Output the [x, y] coordinate of the center of the cell containing the given text.  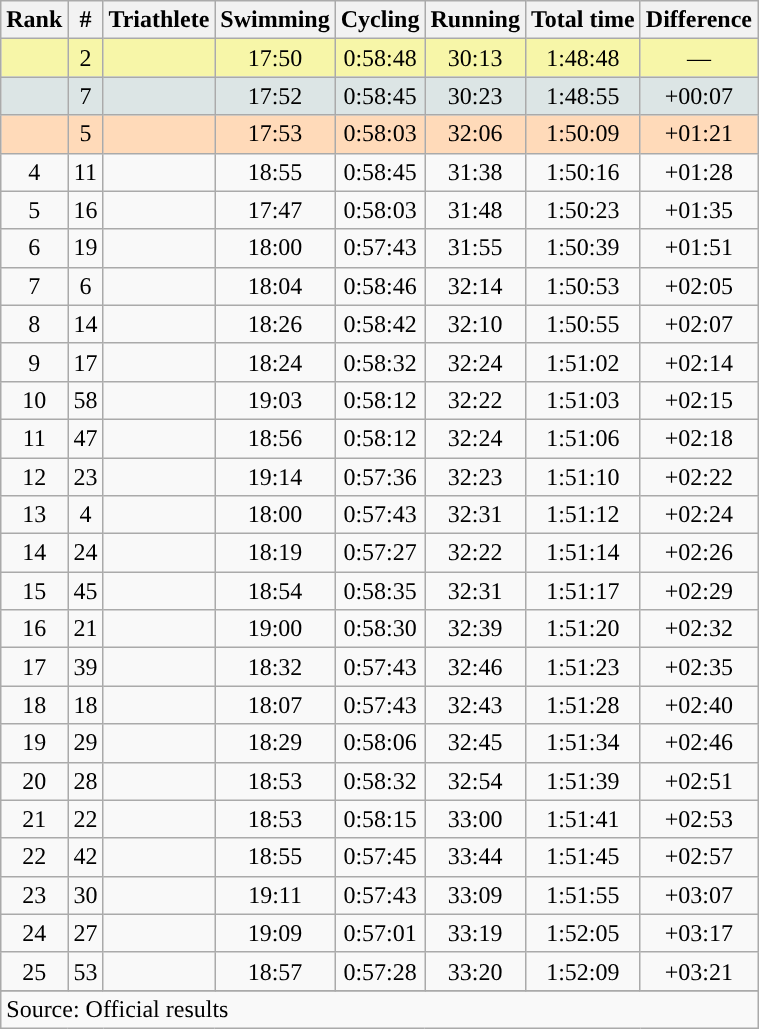
+02:53 [698, 819]
Difference [698, 20]
19:00 [275, 629]
18:26 [275, 324]
1:50:55 [582, 324]
Running [475, 20]
17:50 [275, 58]
+02:51 [698, 781]
1:51:03 [582, 400]
32:10 [475, 324]
0:58:06 [380, 743]
Total time [582, 20]
45 [86, 591]
1:51:28 [582, 705]
58 [86, 400]
1:50:23 [582, 210]
Source: Official results [380, 1009]
+02:18 [698, 438]
1:51:12 [582, 515]
+02:57 [698, 857]
Rank [34, 20]
1:51:02 [582, 362]
33:19 [475, 933]
# [86, 20]
32:46 [475, 667]
31:55 [475, 248]
Cycling [380, 20]
53 [86, 971]
20 [34, 781]
32:39 [475, 629]
30:23 [475, 96]
39 [86, 667]
18:24 [275, 362]
32:45 [475, 743]
+02:40 [698, 705]
1:50:39 [582, 248]
0:57:27 [380, 553]
33:44 [475, 857]
1:51:45 [582, 857]
+02:15 [698, 400]
1:51:20 [582, 629]
29 [86, 743]
19:11 [275, 895]
1:50:53 [582, 286]
1:51:41 [582, 819]
+02:22 [698, 477]
33:00 [475, 819]
0:57:01 [380, 933]
0:58:42 [380, 324]
+02:26 [698, 553]
13 [34, 515]
28 [86, 781]
18:56 [275, 438]
+02:46 [698, 743]
+03:21 [698, 971]
18:57 [275, 971]
47 [86, 438]
32:43 [475, 705]
0:57:36 [380, 477]
18:29 [275, 743]
1:51:55 [582, 895]
Swimming [275, 20]
25 [34, 971]
+00:07 [698, 96]
30:13 [475, 58]
8 [34, 324]
12 [34, 477]
+02:35 [698, 667]
0:58:35 [380, 591]
33:20 [475, 971]
1:51:14 [582, 553]
+03:17 [698, 933]
+02:29 [698, 591]
32:06 [475, 134]
1:50:09 [582, 134]
18:19 [275, 553]
42 [86, 857]
19:03 [275, 400]
1:51:17 [582, 591]
30 [86, 895]
0:58:48 [380, 58]
18:54 [275, 591]
+01:51 [698, 248]
31:48 [475, 210]
0:58:15 [380, 819]
1:48:55 [582, 96]
1:51:10 [582, 477]
32:54 [475, 781]
19:09 [275, 933]
+03:07 [698, 895]
32:14 [475, 286]
33:09 [475, 895]
+01:21 [698, 134]
9 [34, 362]
1:48:48 [582, 58]
18:04 [275, 286]
18:32 [275, 667]
0:57:28 [380, 971]
17:53 [275, 134]
1:50:16 [582, 172]
1:52:09 [582, 971]
1:51:39 [582, 781]
1:52:05 [582, 933]
18:07 [275, 705]
17:47 [275, 210]
+01:28 [698, 172]
+02:05 [698, 286]
+01:35 [698, 210]
19:14 [275, 477]
31:38 [475, 172]
10 [34, 400]
Triathlete [159, 20]
1:51:06 [582, 438]
— [698, 58]
27 [86, 933]
+02:24 [698, 515]
0:58:46 [380, 286]
2 [86, 58]
0:58:30 [380, 629]
+02:32 [698, 629]
15 [34, 591]
1:51:23 [582, 667]
17:52 [275, 96]
0:57:45 [380, 857]
+02:14 [698, 362]
1:51:34 [582, 743]
+02:07 [698, 324]
32:23 [475, 477]
